Find where the given text appears and provide that cell's center as [x, y] coordinate. 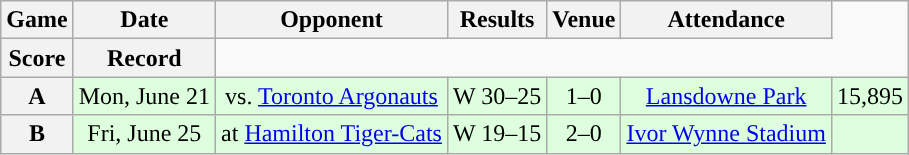
15,895 [870, 96]
W 30–25 [496, 96]
Venue [584, 20]
1–0 [584, 96]
Fri, June 25 [144, 134]
Results [496, 20]
W 19–15 [496, 134]
Mon, June 21 [144, 96]
Record [144, 58]
at Hamilton Tiger-Cats [332, 134]
Ivor Wynne Stadium [726, 134]
Score [37, 58]
Date [144, 20]
B [37, 134]
vs. Toronto Argonauts [332, 96]
Game [37, 20]
2–0 [584, 134]
Attendance [726, 20]
Lansdowne Park [726, 96]
Opponent [332, 20]
A [37, 96]
